Scan for the cell matching the given text and deliver its (X, Y) coordinate at center. 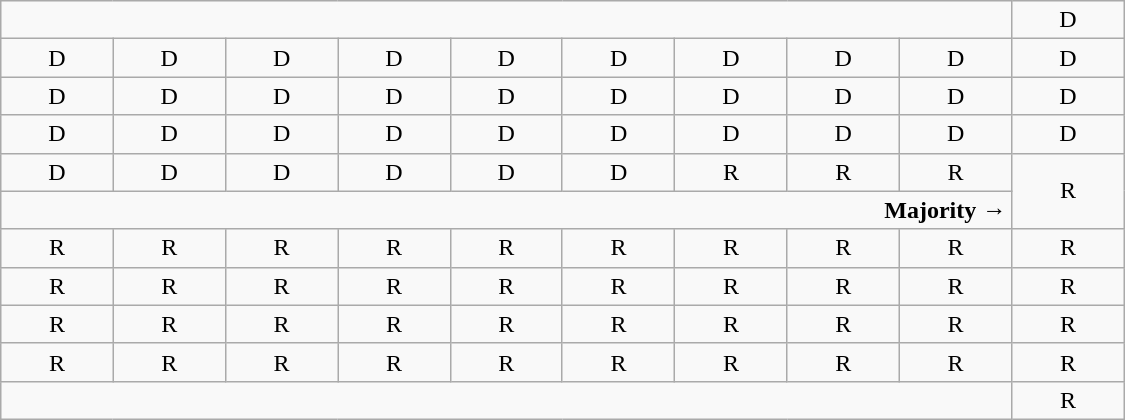
Majority → (506, 210)
